Provide the [x, y] coordinate of the cell's center where the given text is located.  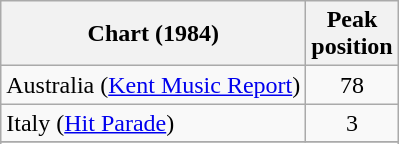
Chart (1984) [154, 34]
78 [352, 85]
Peakposition [352, 34]
3 [352, 123]
Australia (Kent Music Report) [154, 85]
Italy (Hit Parade) [154, 123]
